Search for the cell housing the specified text and yield its [X, Y] center coordinate. 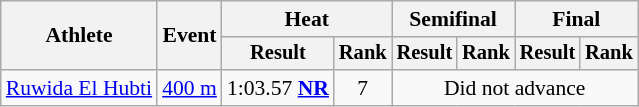
Heat [307, 19]
Semifinal [454, 19]
Final [576, 19]
7 [363, 88]
Did not advance [515, 88]
400 m [190, 88]
1:03.57 NR [278, 88]
Ruwida El Hubti [79, 88]
Athlete [79, 36]
Event [190, 36]
